Determine the [X, Y] coordinate at the center of the cell enclosing the given text.  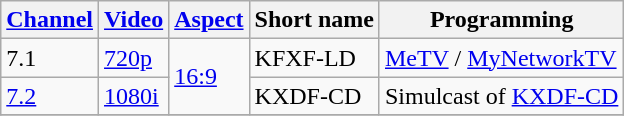
7.2 [50, 96]
KFXF-LD [314, 58]
1080i [134, 96]
KXDF-CD [314, 96]
Aspect [209, 20]
720p [134, 58]
16:9 [209, 77]
Programming [501, 20]
7.1 [50, 58]
Channel [50, 20]
Video [134, 20]
Simulcast of KXDF-CD [501, 96]
Short name [314, 20]
MeTV / MyNetworkTV [501, 58]
